Provide the [X, Y] coordinate of the cell's center where the given text is located.  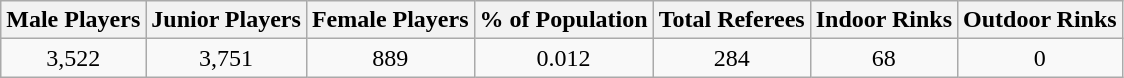
Outdoor Rinks [1040, 20]
Total Referees [732, 20]
Male Players [74, 20]
Female Players [390, 20]
Junior Players [226, 20]
889 [390, 58]
0 [1040, 58]
3,751 [226, 58]
284 [732, 58]
Indoor Rinks [884, 20]
% of Population [564, 20]
68 [884, 58]
0.012 [564, 58]
3,522 [74, 58]
